For the text-containing cell, return its midpoint in (x, y) coordinate format. 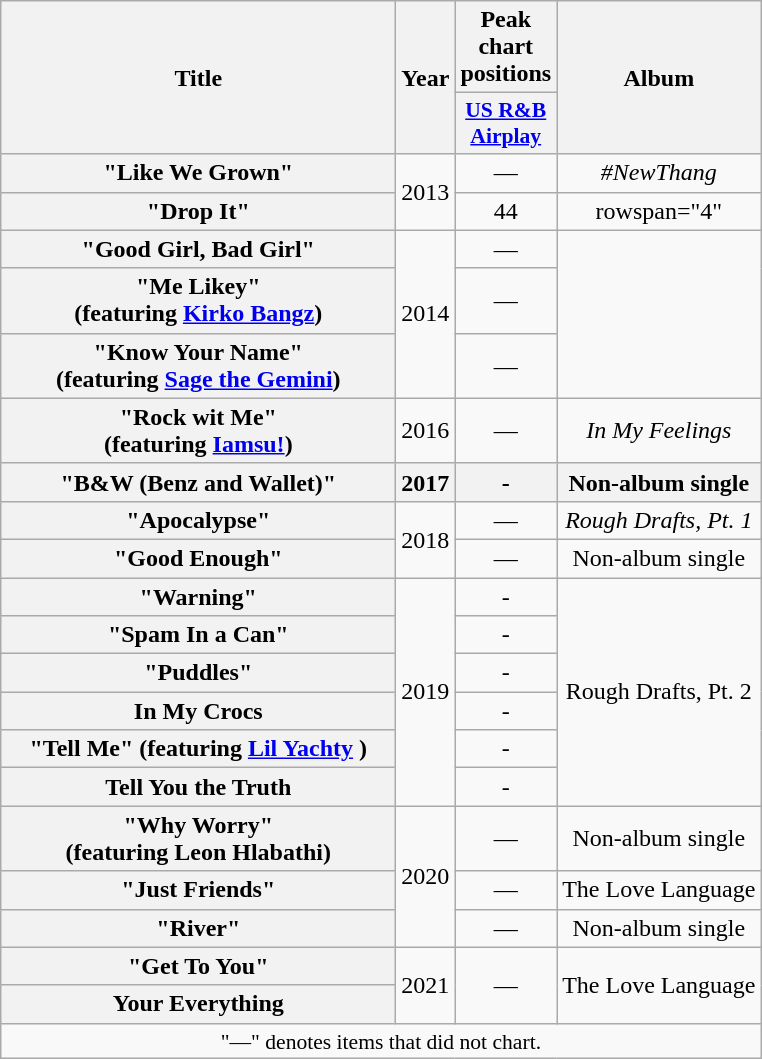
Year (426, 78)
2020 (426, 876)
Album (659, 78)
2018 (426, 539)
"Good Enough" (198, 558)
rowspan="4" (659, 211)
Rough Drafts, Pt. 2 (659, 692)
"Good Girl, Bad Girl" (198, 249)
"Warning" (198, 597)
"Puddles" (198, 673)
"B&W (Benz and Wallet)" (198, 482)
In My Crocs (198, 711)
"River" (198, 928)
US R&B Airplay (506, 124)
Tell You the Truth (198, 787)
44 (506, 211)
"Spam In a Can" (198, 635)
Rough Drafts, Pt. 1 (659, 520)
"Know Your Name" (featuring Sage the Gemini) (198, 366)
"Like We Grown" (198, 173)
2016 (426, 430)
"Rock wit Me" (featuring Iamsu!) (198, 430)
2017 (426, 482)
"Just Friends" (198, 890)
2014 (426, 314)
"Tell Me" (featuring Lil Yachty ) (198, 749)
"Drop It" (198, 211)
In My Feelings (659, 430)
"Me Likey" (featuring Kirko Bangz) (198, 300)
2019 (426, 692)
"—" denotes items that did not chart. (381, 1041)
Title (198, 78)
#NewThang (659, 173)
2021 (426, 985)
"Why Worry" (featuring Leon Hlabathi) (198, 838)
Your Everything (198, 1004)
"Apocalypse" (198, 520)
"Get To You" (198, 966)
Peak chart positions (506, 47)
2013 (426, 192)
